Pinpoint the cell where the given text exists, returning its [x, y] midpoint coordinate. 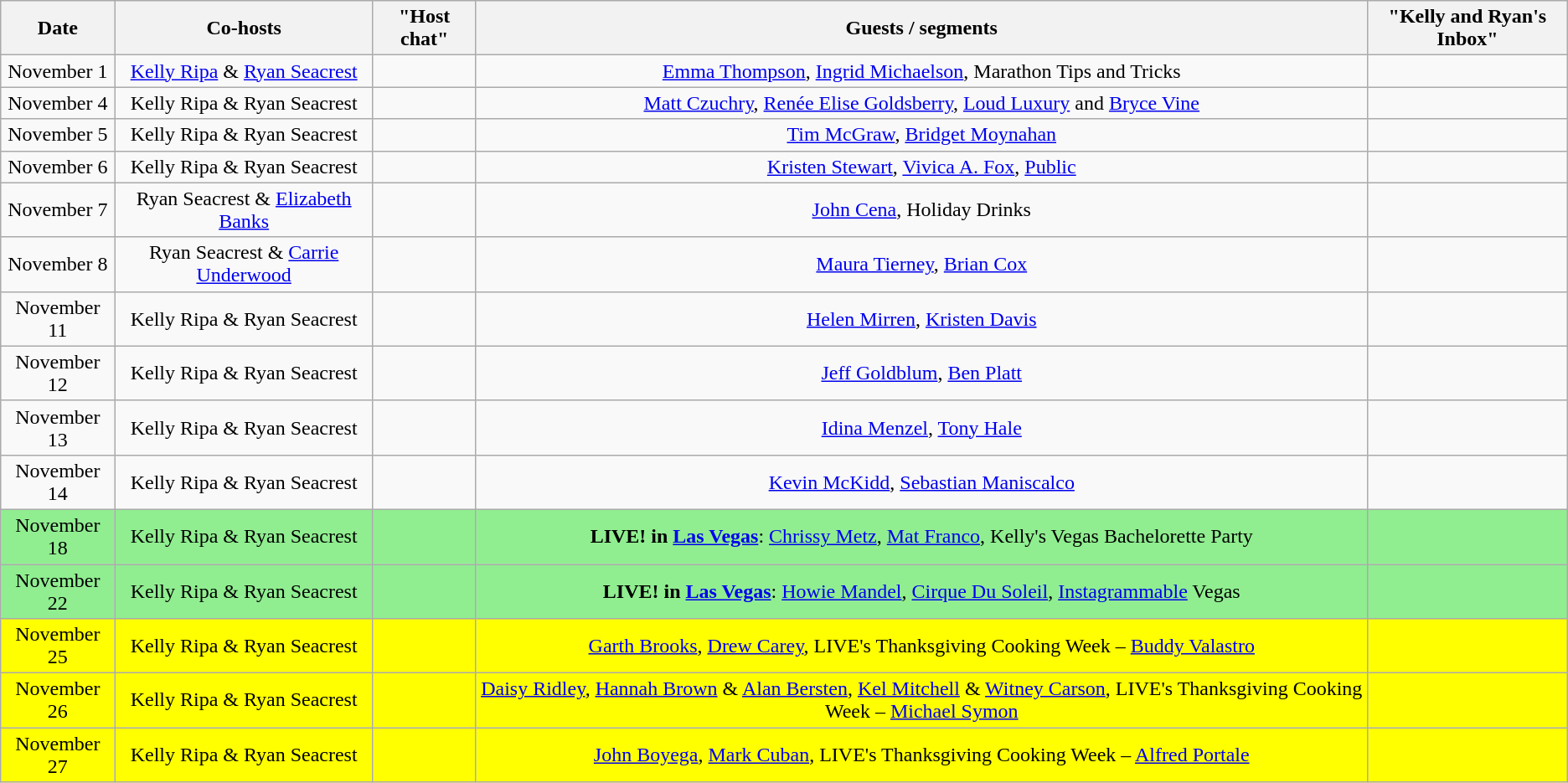
November 13 [58, 427]
November 12 [58, 373]
November 7 [58, 209]
Ryan Seacrest & Carrie Underwood [245, 265]
November 1 [58, 71]
Co-hosts [245, 28]
Matt Czuchry, Renée Elise Goldsberry, Loud Luxury and Bryce Vine [921, 103]
Kristen Stewart, Vivica A. Fox, Public [921, 167]
Kevin McKidd, Sebastian Maniscalco [921, 482]
November 22 [58, 591]
November 5 [58, 135]
LIVE! in Las Vegas: Chrissy Metz, Mat Franco, Kelly's Vegas Bachelorette Party [921, 536]
November 27 [58, 755]
Guests / segments [921, 28]
November 14 [58, 482]
Ryan Seacrest & Elizabeth Banks [245, 209]
Helen Mirren, Kristen Davis [921, 318]
Emma Thompson, Ingrid Michaelson, Marathon Tips and Tricks [921, 71]
November 11 [58, 318]
November 26 [58, 700]
November 4 [58, 103]
Tim McGraw, Bridget Moynahan [921, 135]
John Boyega, Mark Cuban, LIVE's Thanksgiving Cooking Week – Alfred Portale [921, 755]
Idina Menzel, Tony Hale [921, 427]
November 8 [58, 265]
Maura Tierney, Brian Cox [921, 265]
"Host chat" [424, 28]
LIVE! in Las Vegas: Howie Mandel, Cirque Du Soleil, Instagrammable Vegas [921, 591]
Date [58, 28]
John Cena, Holiday Drinks [921, 209]
November 25 [58, 646]
Garth Brooks, Drew Carey, LIVE's Thanksgiving Cooking Week – Buddy Valastro [921, 646]
"Kelly and Ryan's Inbox" [1467, 28]
November 18 [58, 536]
Jeff Goldblum, Ben Platt [921, 373]
Daisy Ridley, Hannah Brown & Alan Bersten, Kel Mitchell & Witney Carson, LIVE's Thanksgiving Cooking Week – Michael Symon [921, 700]
November 6 [58, 167]
